Pinpoint the cell where the given text exists, returning its (X, Y) midpoint coordinate. 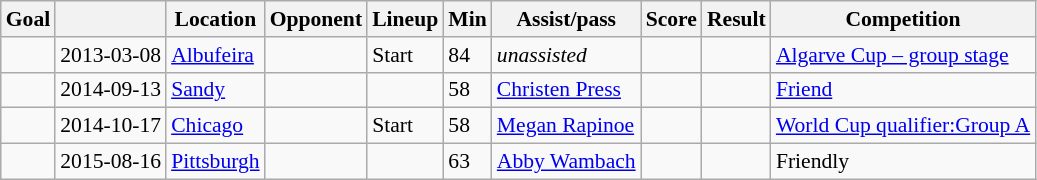
Min (468, 19)
Chicago (216, 126)
Lineup (405, 19)
63 (468, 162)
Opponent (316, 19)
World Cup qualifier:Group A (903, 126)
Abby Wambach (566, 162)
Goal (28, 19)
unassisted (566, 55)
Albufeira (216, 55)
Algarve Cup – group stage (903, 55)
84 (468, 55)
2014-09-13 (110, 90)
Friendly (903, 162)
2015-08-16 (110, 162)
Result (736, 19)
Competition (903, 19)
Friend (903, 90)
Christen Press (566, 90)
2013-03-08 (110, 55)
Pittsburgh (216, 162)
Sandy (216, 90)
Location (216, 19)
Assist/pass (566, 19)
Megan Rapinoe (566, 126)
Score (672, 19)
2014-10-17 (110, 126)
